Scan for the cell matching the given text and deliver its [X, Y] coordinate at center. 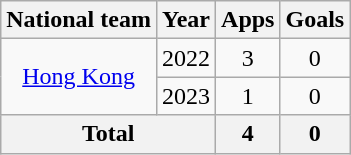
Hong Kong [79, 77]
1 [248, 96]
4 [248, 134]
Year [186, 20]
3 [248, 58]
2022 [186, 58]
Total [108, 134]
Apps [248, 20]
Goals [315, 20]
2023 [186, 96]
National team [79, 20]
